From the cell containing the given text, extract its center point as [x, y] coordinate. 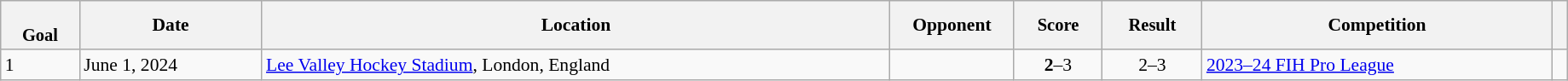
Goal [40, 26]
Location [576, 26]
Competition [1377, 26]
Result [1153, 26]
Score [1058, 26]
Opponent [952, 26]
2023–24 FIH Pro League [1377, 66]
1 [40, 66]
Lee Valley Hockey Stadium, London, England [576, 66]
June 1, 2024 [171, 66]
Date [171, 26]
